Detect which cell encompasses the target text, then output its [X, Y] center coordinate. 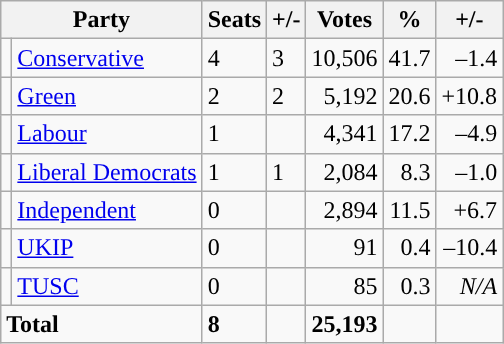
N/A [470, 286]
8.3 [410, 172]
Seats [234, 20]
Labour [107, 134]
8 [234, 324]
+6.7 [470, 210]
% [410, 20]
2,084 [344, 172]
11.5 [410, 210]
5,192 [344, 96]
3 [286, 58]
25,193 [344, 324]
–1.0 [470, 172]
10,506 [344, 58]
0.4 [410, 248]
Liberal Democrats [107, 172]
17.2 [410, 134]
Green [107, 96]
85 [344, 286]
–1.4 [470, 58]
Independent [107, 210]
UKIP [107, 248]
91 [344, 248]
TUSC [107, 286]
20.6 [410, 96]
Party [102, 20]
Total [102, 324]
–4.9 [470, 134]
Conservative [107, 58]
0.3 [410, 286]
2,894 [344, 210]
4,341 [344, 134]
–10.4 [470, 248]
+10.8 [470, 96]
Votes [344, 20]
41.7 [410, 58]
4 [234, 58]
